Find where the given text appears and provide that cell's center as [x, y] coordinate. 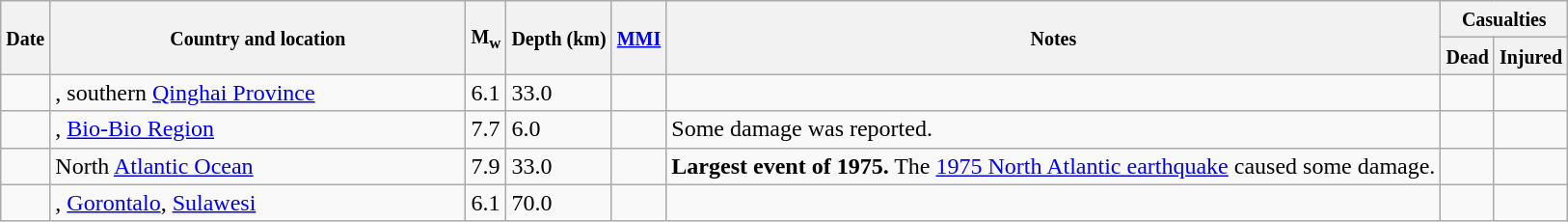
Date [25, 38]
, Bio-Bio Region [258, 129]
, Gorontalo, Sulawesi [258, 203]
7.7 [486, 129]
Injured [1530, 56]
Country and location [258, 38]
Mw [486, 38]
Dead [1468, 56]
Depth (km) [559, 38]
North Atlantic Ocean [258, 166]
6.0 [559, 129]
, southern Qinghai Province [258, 93]
70.0 [559, 203]
MMI [638, 38]
Casualties [1504, 19]
7.9 [486, 166]
Largest event of 1975. The 1975 North Atlantic earthquake caused some damage. [1053, 166]
Notes [1053, 38]
Some damage was reported. [1053, 129]
